From the cell containing the given text, extract its center point as [x, y] coordinate. 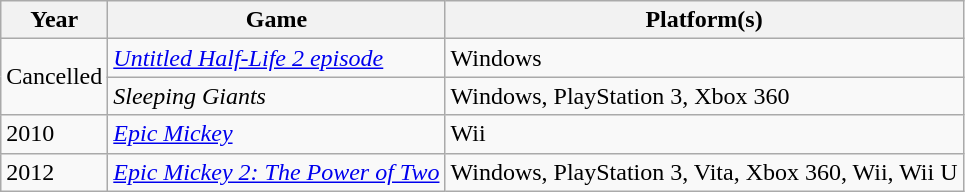
2012 [54, 172]
Windows, PlayStation 3, Vita, Xbox 360, Wii, Wii U [704, 172]
2010 [54, 134]
Windows [704, 58]
Epic Mickey [276, 134]
Epic Mickey 2: The Power of Two [276, 172]
Cancelled [54, 77]
Game [276, 20]
Sleeping Giants [276, 96]
Platform(s) [704, 20]
Windows, PlayStation 3, Xbox 360 [704, 96]
Year [54, 20]
Wii [704, 134]
Untitled Half-Life 2 episode [276, 58]
